Return (X, Y) of the center of cell containing provided text 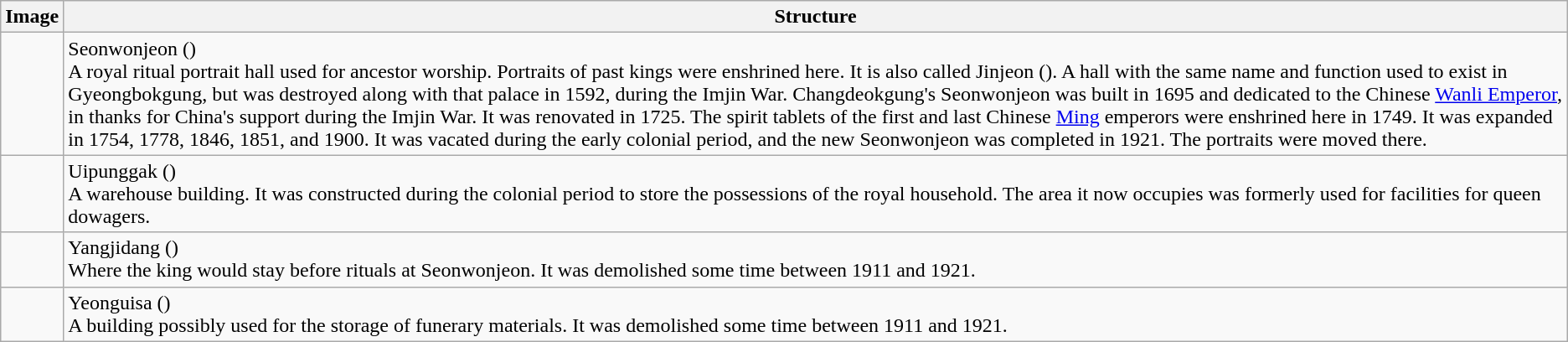
Image (32, 17)
Yangjidang ()Where the king would stay before rituals at Seonwonjeon. It was demolished some time between 1911 and 1921. (816, 260)
Yeonguisa ()A building possibly used for the storage of funerary materials. It was demolished some time between 1911 and 1921. (816, 313)
Structure (816, 17)
